Return (X, Y) of the center of cell containing provided text 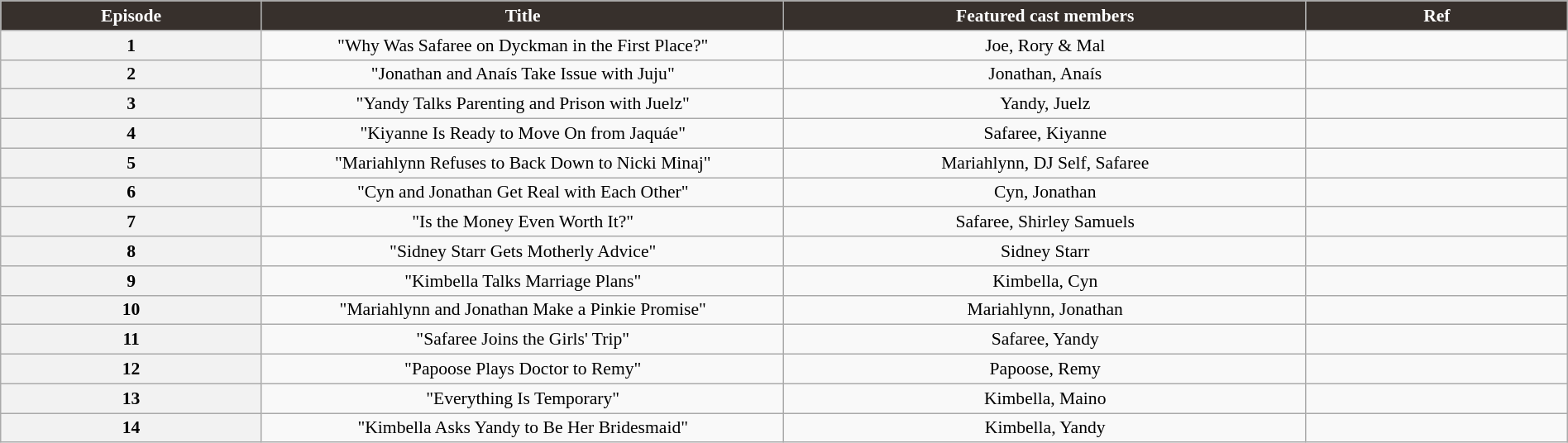
Title (523, 16)
Safaree, Kiyanne (1045, 134)
9 (131, 281)
12 (131, 369)
6 (131, 193)
7 (131, 222)
"Yandy Talks Parenting and Prison with Juelz" (523, 104)
"Safaree Joins the Girls' Trip" (523, 340)
"Why Was Safaree on Dyckman in the First Place?" (523, 45)
"Cyn and Jonathan Get Real with Each Other" (523, 193)
Kimbella, Maino (1045, 398)
Mariahlynn, Jonathan (1045, 310)
Joe, Rory & Mal (1045, 45)
Kimbella, Yandy (1045, 428)
Kimbella, Cyn (1045, 281)
"Sidney Starr Gets Motherly Advice" (523, 251)
Mariahlynn, DJ Self, Safaree (1045, 163)
13 (131, 398)
Cyn, Jonathan (1045, 193)
Jonathan, Anaís (1045, 74)
8 (131, 251)
4 (131, 134)
"Kiyanne Is Ready to Move On from Jaquáe" (523, 134)
2 (131, 74)
10 (131, 310)
Yandy, Juelz (1045, 104)
Ref (1437, 16)
Featured cast members (1045, 16)
Episode (131, 16)
"Jonathan and Anaís Take Issue with Juju" (523, 74)
"Everything Is Temporary" (523, 398)
5 (131, 163)
"Papoose Plays Doctor to Remy" (523, 369)
Safaree, Yandy (1045, 340)
"Is the Money Even Worth It?" (523, 222)
"Mariahlynn Refuses to Back Down to Nicki Minaj" (523, 163)
Papoose, Remy (1045, 369)
"Kimbella Talks Marriage Plans" (523, 281)
14 (131, 428)
"Mariahlynn and Jonathan Make a Pinkie Promise" (523, 310)
"Kimbella Asks Yandy to Be Her Bridesmaid" (523, 428)
3 (131, 104)
Safaree, Shirley Samuels (1045, 222)
1 (131, 45)
11 (131, 340)
Sidney Starr (1045, 251)
